Locate the cell with the specified text and output its (X, Y) center coordinate. 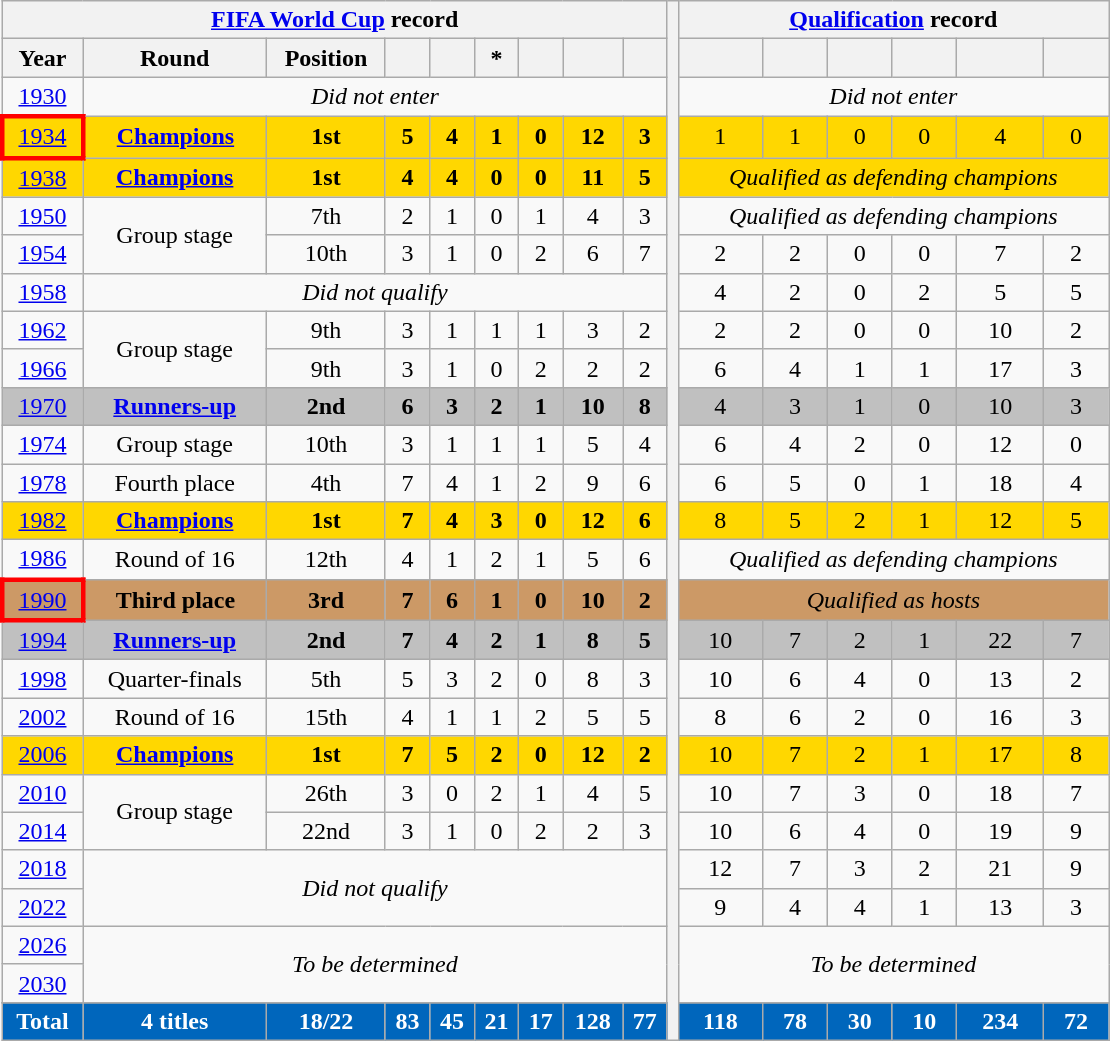
19 (1000, 831)
1990 (42, 600)
Position (326, 58)
15th (326, 717)
1994 (42, 640)
72 (1076, 1021)
FIFA World Cup record (334, 20)
45 (452, 1021)
2018 (42, 869)
30 (860, 1021)
7th (326, 216)
1998 (42, 679)
12th (326, 560)
22 (1000, 640)
4th (326, 483)
18/22 (326, 1021)
Year (42, 58)
1954 (42, 254)
26th (326, 793)
Quarter-finals (175, 679)
1962 (42, 330)
Fourth place (175, 483)
3rd (326, 600)
1950 (42, 216)
1970 (42, 406)
1938 (42, 178)
83 (407, 1021)
1978 (42, 483)
1930 (42, 97)
22nd (326, 831)
118 (720, 1021)
11 (593, 178)
2022 (42, 907)
Third place (175, 600)
2002 (42, 717)
1986 (42, 560)
77 (645, 1021)
1958 (42, 292)
1934 (42, 136)
1974 (42, 444)
1982 (42, 521)
* (496, 58)
1966 (42, 368)
2010 (42, 793)
Total (42, 1021)
Round (175, 58)
234 (1000, 1021)
2006 (42, 755)
2030 (42, 983)
2014 (42, 831)
4 titles (175, 1021)
5th (326, 679)
Qualification record (893, 20)
16 (1000, 717)
2026 (42, 945)
Qualified as hosts (893, 600)
128 (593, 1021)
78 (796, 1021)
